Pinpoint the cell where the given text exists, returning its (X, Y) midpoint coordinate. 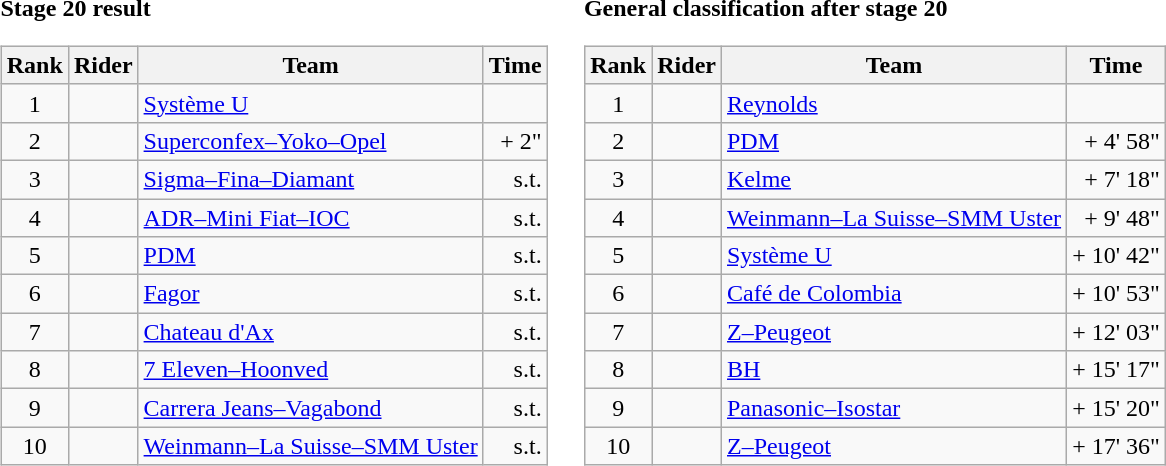
7 Eleven–Hoonved (310, 370)
+ 12' 03" (1116, 332)
+ 10' 42" (1116, 256)
Sigma–Fina–Diamant (310, 179)
+ 15' 20" (1116, 408)
Kelme (894, 179)
Superconfex–Yoko–Opel (310, 141)
+ 7' 18" (1116, 179)
Reynolds (894, 103)
+ 9' 48" (1116, 217)
+ 2" (515, 141)
Panasonic–Isostar (894, 408)
Fagor (310, 294)
Café de Colombia (894, 294)
Carrera Jeans–Vagabond (310, 408)
+ 17' 36" (1116, 446)
Chateau d'Ax (310, 332)
+ 4' 58" (1116, 141)
+ 10' 53" (1116, 294)
+ 15' 17" (1116, 370)
ADR–Mini Fiat–IOC (310, 217)
BH (894, 370)
